Return (x, y) of the center of cell containing provided text 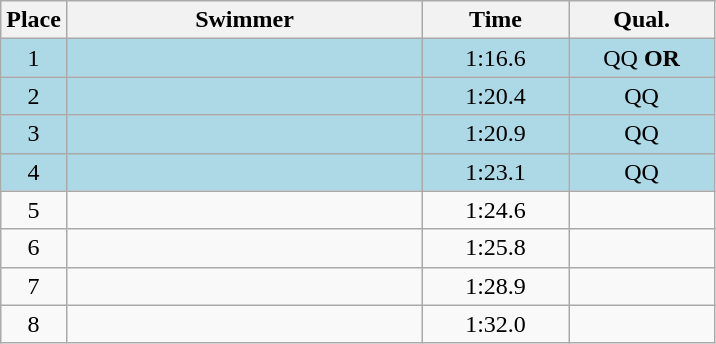
6 (34, 248)
3 (34, 134)
1:24.6 (496, 210)
8 (34, 324)
QQ OR (642, 58)
7 (34, 286)
1:25.8 (496, 248)
1:32.0 (496, 324)
Time (496, 20)
1:20.4 (496, 96)
4 (34, 172)
Place (34, 20)
1:20.9 (496, 134)
1 (34, 58)
1:16.6 (496, 58)
Swimmer (244, 20)
1:23.1 (496, 172)
5 (34, 210)
2 (34, 96)
Qual. (642, 20)
1:28.9 (496, 286)
